Capture the cell that displays the provided text and extract its (X, Y) central coordinate. 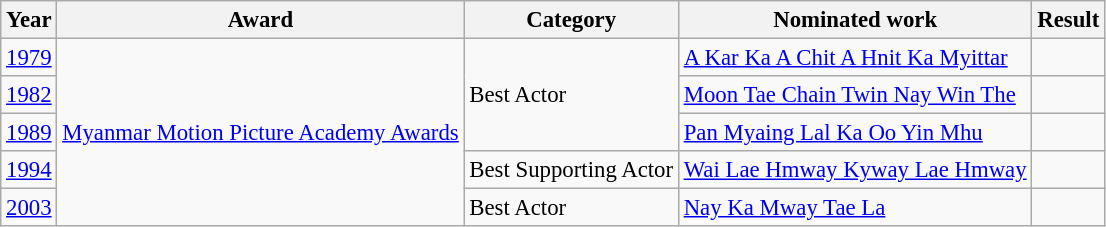
Nay Ka Mway Tae La (855, 208)
Year (29, 20)
Moon Tae Chain Twin Nay Win The (855, 95)
Category (571, 20)
1979 (29, 58)
Best Supporting Actor (571, 170)
Nominated work (855, 20)
Award (260, 20)
Pan Myaing Lal Ka Oo Yin Mhu (855, 133)
Result (1068, 20)
1989 (29, 133)
Wai Lae Hmway Kyway Lae Hmway (855, 170)
Myanmar Motion Picture Academy Awards (260, 133)
1994 (29, 170)
2003 (29, 208)
1982 (29, 95)
A Kar Ka A Chit A Hnit Ka Myittar (855, 58)
